For the text-containing cell, return its midpoint in [x, y] coordinate format. 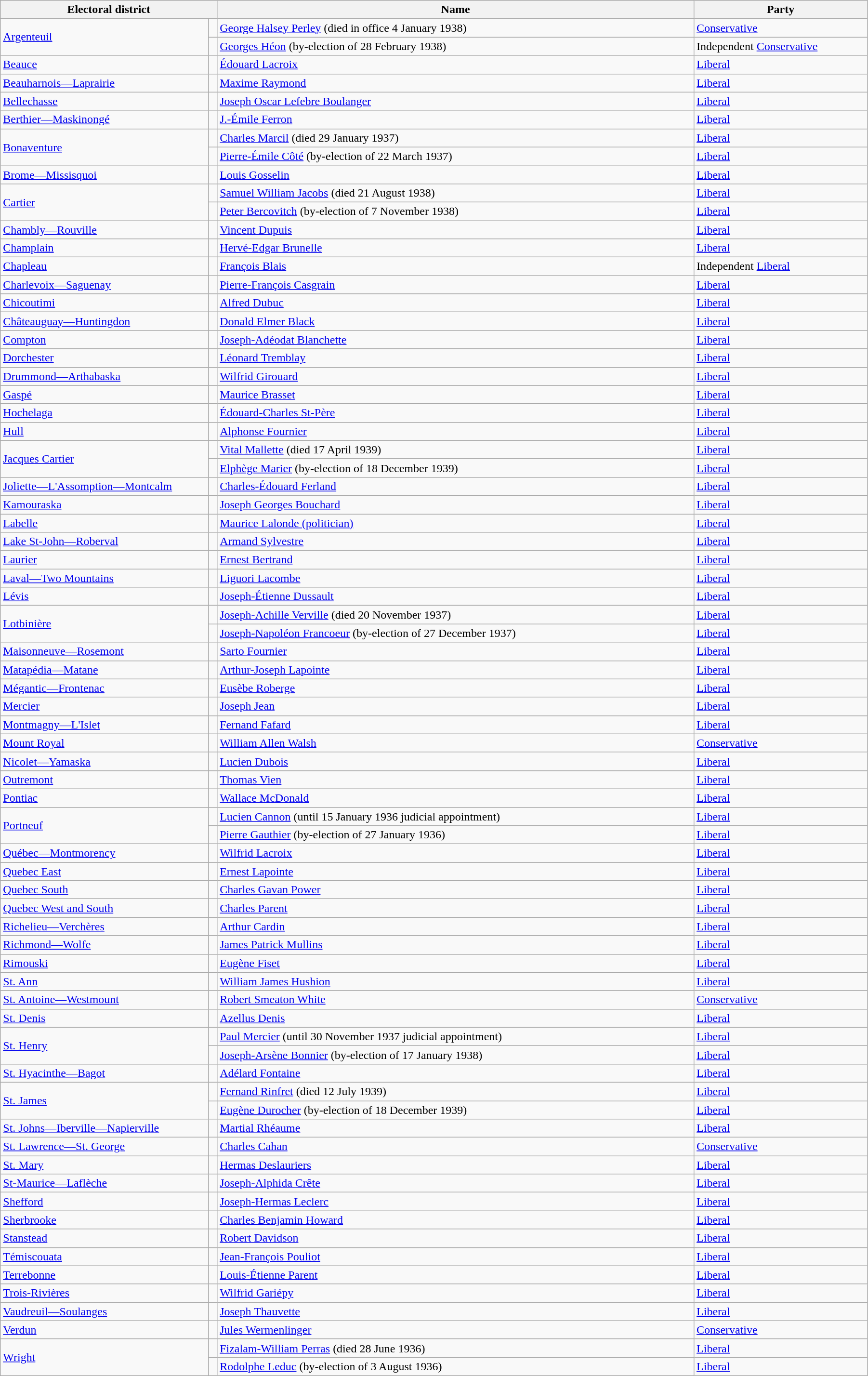
Drummond—Arthabaska [105, 376]
François Blais [456, 266]
Maisonneuve—Rosemont [105, 651]
Peter Bercovitch (by-election of 7 November 1938) [456, 211]
Joseph-Napoléon Francoeur (by-election of 27 December 1937) [456, 633]
Liguori Lacombe [456, 578]
Richmond—Wolfe [105, 945]
Pierre Gauthier (by-election of 27 January 1936) [456, 835]
Eugène Fiset [456, 963]
Charles-Édouard Ferland [456, 486]
Mégantic—Frontenac [105, 688]
St. Hyacinthe—Bagot [105, 1073]
Joseph Jean [456, 706]
Hervé-Edgar Brunelle [456, 248]
Quebec South [105, 890]
Maurice Lalonde (politician) [456, 523]
Wright [105, 1357]
St. Mary [105, 1165]
Chicoutimi [105, 303]
St. Lawrence—St. George [105, 1147]
Arthur Cardin [456, 926]
Richelieu—Verchères [105, 926]
Pontiac [105, 798]
Montmagny—L'Islet [105, 725]
Trois-Rivières [105, 1293]
Jacques Cartier [105, 459]
Georges Héon (by-election of 28 February 1938) [456, 46]
Vincent Dupuis [456, 230]
Champlain [105, 248]
Chapleau [105, 266]
Joseph-Étienne Dussault [456, 596]
Labelle [105, 523]
Maxime Raymond [456, 83]
William James Hushion [456, 981]
St. Ann [105, 981]
Fizalam-William Perras (died 28 June 1936) [456, 1348]
Independent Liberal [781, 266]
Elphège Marier (by-election of 18 December 1939) [456, 468]
Alphonse Fournier [456, 431]
William Allen Walsh [456, 743]
Fernand Rinfret (died 12 July 1939) [456, 1091]
Pierre-Émile Côté (by-election of 22 March 1937) [456, 156]
Pierre-François Casgrain [456, 285]
Charles Marcil (died 29 January 1937) [456, 138]
Hull [105, 431]
St. Johns—Iberville—Napierville [105, 1128]
Québec—Montmorency [105, 853]
Mercier [105, 706]
Wilfrid Girouard [456, 376]
Matapédia—Matane [105, 670]
Quebec West and South [105, 908]
Hermas Deslauriers [456, 1165]
Lévis [105, 596]
Party [781, 10]
Lucien Cannon (until 15 January 1936 judicial appointment) [456, 817]
Lotbinière [105, 624]
Alfred Dubuc [456, 303]
Wilfrid Lacroix [456, 853]
Léonard Tremblay [456, 358]
Eugène Durocher (by-election of 18 December 1939) [456, 1110]
Wallace McDonald [456, 798]
St. Henry [105, 1045]
Name [456, 10]
Paul Mercier (until 30 November 1937 judicial appointment) [456, 1036]
Nicolet—Yamaska [105, 761]
Chambly—Rouville [105, 230]
Vaudreuil—Soulanges [105, 1311]
Charles Gavan Power [456, 890]
Azellus Denis [456, 1018]
Hochelaga [105, 413]
Joseph-Adéodat Blanchette [456, 340]
Gaspé [105, 395]
Châteauguay—Huntingdon [105, 321]
St. James [105, 1100]
Lake St-John—Roberval [105, 542]
Joseph-Arsène Bonnier (by-election of 17 January 1938) [456, 1055]
Portneuf [105, 826]
Témiscouata [105, 1257]
Adélard Fontaine [456, 1073]
Fernand Fafard [456, 725]
Rimouski [105, 963]
Quebec East [105, 872]
George Halsey Perley (died in office 4 January 1938) [456, 28]
Louis-Étienne Parent [456, 1275]
J.-Émile Ferron [456, 119]
Joseph-Achille Verville (died 20 November 1937) [456, 615]
St-Maurice—Laflèche [105, 1183]
Mount Royal [105, 743]
Charlevoix—Saguenay [105, 285]
Stanstead [105, 1238]
Ernest Lapointe [456, 872]
Samuel William Jacobs (died 21 August 1938) [456, 193]
Brome—Missisquoi [105, 174]
Laval—Two Mountains [105, 578]
Berthier—Maskinongé [105, 119]
Bellechasse [105, 101]
Joseph Thauvette [456, 1311]
Argenteuil [105, 37]
Charles Parent [456, 908]
Thomas Vien [456, 780]
Rodolphe Leduc (by-election of 3 August 1936) [456, 1366]
Martial Rhéaume [456, 1128]
Cartier [105, 202]
Maurice Brasset [456, 395]
Vital Mallette (died 17 April 1939) [456, 450]
Ernest Bertrand [456, 560]
St. Denis [105, 1018]
Bonaventure [105, 147]
Shefford [105, 1202]
Joseph-Alphida Crête [456, 1183]
Édouard-Charles St-Père [456, 413]
Beauce [105, 65]
Independent Conservative [781, 46]
Dorchester [105, 358]
Sherbrooke [105, 1220]
Eusèbe Roberge [456, 688]
Wilfrid Gariépy [456, 1293]
Joseph-Hermas Leclerc [456, 1202]
Compton [105, 340]
Robert Davidson [456, 1238]
Electoral district [109, 10]
Verdun [105, 1330]
Charles Cahan [456, 1147]
Charles Benjamin Howard [456, 1220]
Joseph Georges Bouchard [456, 504]
Jules Wermenlinger [456, 1330]
Armand Sylvestre [456, 542]
Édouard Lacroix [456, 65]
Arthur-Joseph Lapointe [456, 670]
Outremont [105, 780]
James Patrick Mullins [456, 945]
St. Antoine—Westmount [105, 1000]
Terrebonne [105, 1275]
Joliette—L'Assomption—Montcalm [105, 486]
Jean-François Pouliot [456, 1257]
Lucien Dubois [456, 761]
Kamouraska [105, 504]
Beauharnois—Laprairie [105, 83]
Laurier [105, 560]
Donald Elmer Black [456, 321]
Joseph Oscar Lefebre Boulanger [456, 101]
Sarto Fournier [456, 651]
Louis Gosselin [456, 174]
Robert Smeaton White [456, 1000]
